Return the (x, y) coordinate for the center point of the cell that contains the specified text.  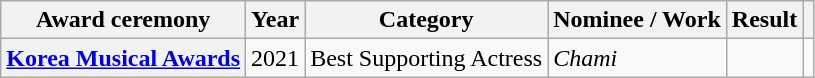
Category (426, 20)
Chami (638, 58)
Year (276, 20)
Award ceremony (124, 20)
Nominee / Work (638, 20)
Result (764, 20)
Korea Musical Awards (124, 58)
Best Supporting Actress (426, 58)
2021 (276, 58)
